Scan for the cell matching the given text and deliver its [x, y] coordinate at center. 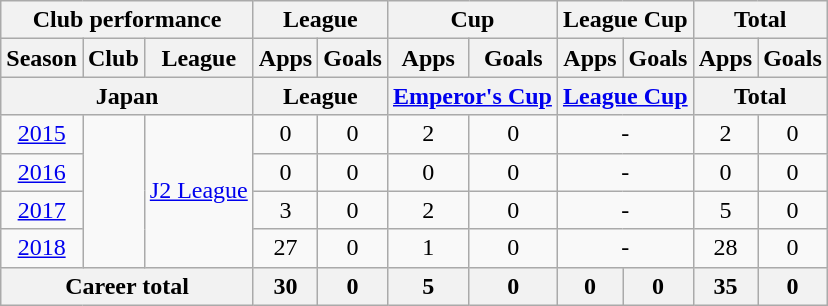
Japan [128, 96]
Career total [128, 286]
Season [42, 58]
Club performance [128, 20]
3 [285, 210]
2016 [42, 172]
30 [285, 286]
28 [725, 248]
35 [725, 286]
2017 [42, 210]
27 [285, 248]
J2 League [198, 191]
2018 [42, 248]
Cup [472, 20]
1 [428, 248]
2015 [42, 134]
Club [113, 58]
Emperor's Cup [472, 96]
